Output the (x, y) coordinate of the center of the cell containing the given text.  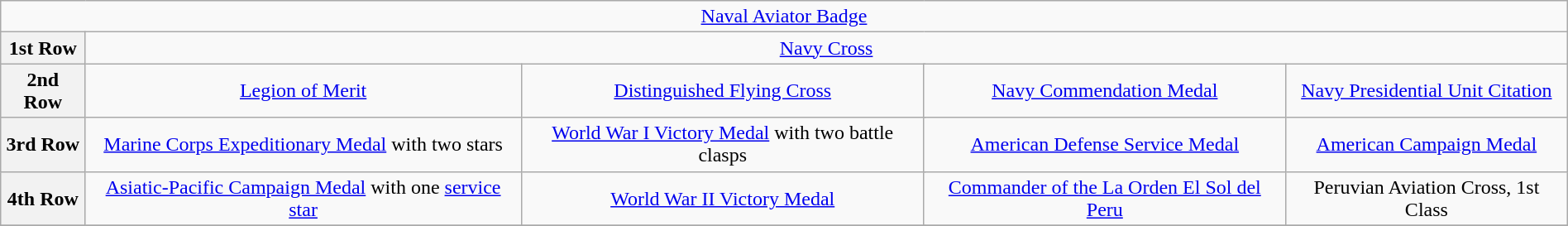
World War I Victory Medal with two battle clasps (723, 144)
American Campaign Medal (1426, 144)
Navy Cross (826, 48)
Commander of the La Orden El Sol del Peru (1105, 199)
Peruvian Aviation Cross, 1st Class (1426, 199)
4th Row (43, 199)
2nd Row (43, 91)
Naval Aviator Badge (784, 17)
Marine Corps Expeditionary Medal with two stars (303, 144)
3rd Row (43, 144)
Asiatic-Pacific Campaign Medal with one service star (303, 199)
Distinguished Flying Cross (723, 91)
Legion of Merit (303, 91)
World War II Victory Medal (723, 199)
1st Row (43, 48)
Navy Commendation Medal (1105, 91)
Navy Presidential Unit Citation (1426, 91)
American Defense Service Medal (1105, 144)
